Return [x, y] of the center of cell containing provided text 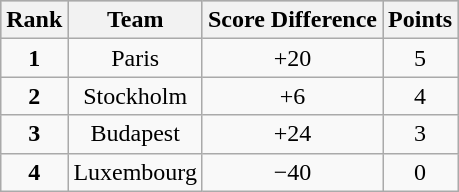
+20 [292, 58]
Team [136, 20]
+24 [292, 134]
1 [34, 58]
Paris [136, 58]
5 [420, 58]
+6 [292, 96]
Rank [34, 20]
Luxembourg [136, 172]
Budapest [136, 134]
−40 [292, 172]
Points [420, 20]
0 [420, 172]
Stockholm [136, 96]
Score Difference [292, 20]
2 [34, 96]
